From the cell containing the given text, extract its center point as [X, Y] coordinate. 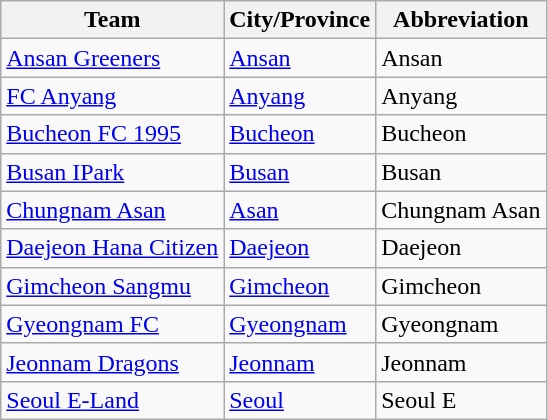
Busan IPark [112, 172]
Team [112, 20]
Ansan Greeners [112, 58]
Gimcheon Sangmu [112, 286]
Daejeon Hana Citizen [112, 248]
City/Province [300, 20]
Gyeongnam FC [112, 324]
Seoul E-Land [112, 400]
FC Anyang [112, 96]
Abbreviation [461, 20]
Seoul E [461, 400]
Seoul [300, 400]
Jeonnam Dragons [112, 362]
Bucheon FC 1995 [112, 134]
Asan [300, 210]
